From the cell containing the given text, extract its center point as [X, Y] coordinate. 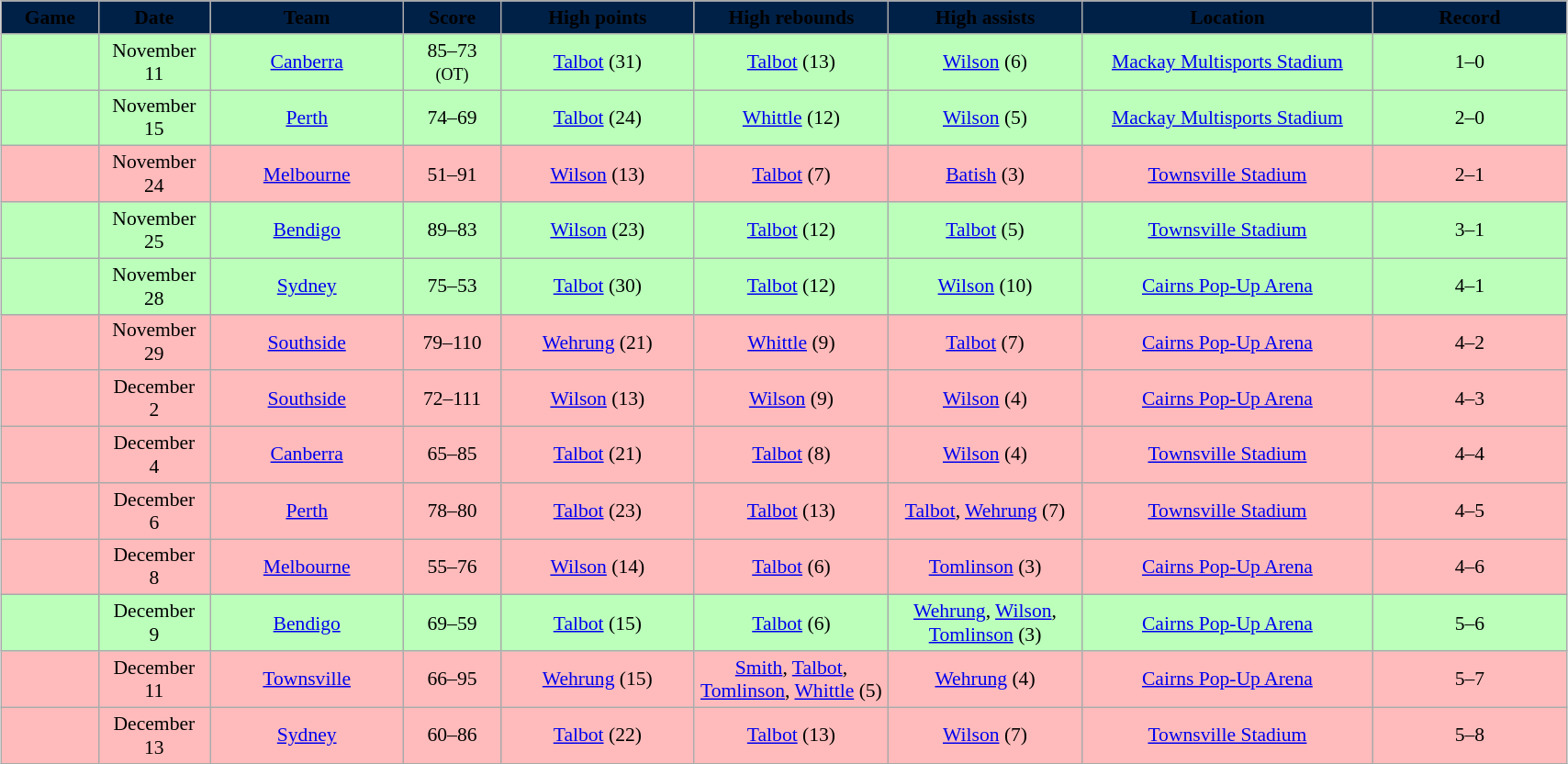
Location [1228, 17]
Game [50, 17]
High rebounds [791, 17]
4–6 [1469, 567]
Whittle (12) [791, 118]
78–80 [453, 511]
Wilson (6) [984, 62]
Whittle (9) [791, 342]
November 29 [154, 342]
1–0 [1469, 62]
Tomlinson (3) [984, 567]
December 9 [154, 623]
4–5 [1469, 511]
Wehrung (4) [984, 680]
December 13 [154, 735]
Talbot (15) [597, 623]
79–110 [453, 342]
November 24 [154, 174]
74–69 [453, 118]
3–1 [1469, 230]
2–1 [1469, 174]
November 25 [154, 230]
4–2 [1469, 342]
Score [453, 17]
5–8 [1469, 735]
Talbot (30) [597, 286]
Smith, Talbot, Tomlinson, Whittle (5) [791, 680]
Batish (3) [984, 174]
Wehrung (21) [597, 342]
Wilson (14) [597, 567]
Date [154, 17]
Wilson (23) [597, 230]
Talbot (22) [597, 735]
High points [597, 17]
51–91 [453, 174]
November 15 [154, 118]
Townsville [307, 680]
89–83 [453, 230]
December 4 [154, 455]
85–73 (OT) [453, 62]
66–95 [453, 680]
November 28 [154, 286]
55–76 [453, 567]
Talbot, Wehrung (7) [984, 511]
December 11 [154, 680]
Wilson (5) [984, 118]
65–85 [453, 455]
69–59 [453, 623]
December 8 [154, 567]
5–6 [1469, 623]
4–3 [1469, 399]
December 2 [154, 399]
Talbot (5) [984, 230]
Wehrung, Wilson, Tomlinson (3) [984, 623]
Talbot (8) [791, 455]
72–111 [453, 399]
Talbot (24) [597, 118]
December 6 [154, 511]
2–0 [1469, 118]
75–53 [453, 286]
5–7 [1469, 680]
Talbot (23) [597, 511]
Talbot (31) [597, 62]
Record [1469, 17]
Wilson (9) [791, 399]
Talbot (21) [597, 455]
Wehrung (15) [597, 680]
60–86 [453, 735]
4–1 [1469, 286]
High assists [984, 17]
Wilson (10) [984, 286]
4–4 [1469, 455]
Wilson (7) [984, 735]
November 11 [154, 62]
Team [307, 17]
